Output the [X, Y] coordinate of the center of the cell containing the given text.  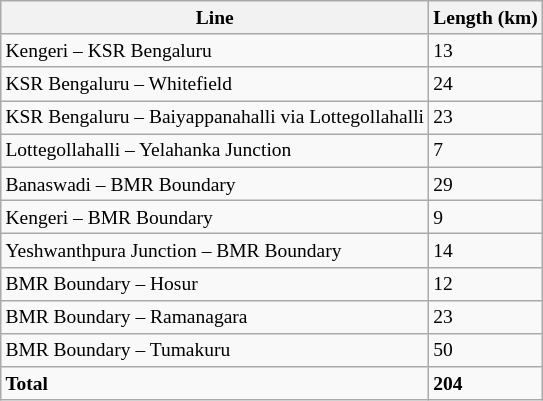
9 [486, 216]
BMR Boundary – Ramanagara [215, 316]
KSR Bengaluru – Baiyappanahalli via Lottegollahalli [215, 118]
KSR Bengaluru – Whitefield [215, 84]
50 [486, 350]
Yeshwanthpura Junction – BMR Boundary [215, 250]
24 [486, 84]
Length (km) [486, 18]
Line [215, 18]
13 [486, 50]
Banaswadi – BMR Boundary [215, 184]
204 [486, 384]
Kengeri – BMR Boundary [215, 216]
Kengeri – KSR Bengaluru [215, 50]
BMR Boundary – Tumakuru [215, 350]
Total [215, 384]
14 [486, 250]
12 [486, 284]
29 [486, 184]
BMR Boundary – Hosur [215, 284]
Lottegollahalli – Yelahanka Junction [215, 150]
7 [486, 150]
